Find where the given text appears and provide that cell's center as [X, Y] coordinate. 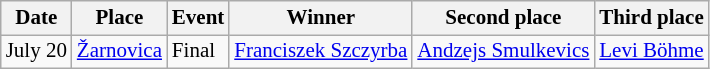
Winner [320, 18]
Place [120, 18]
Franciszek Szczyrba [320, 52]
Final [198, 52]
Žarnovica [120, 52]
Second place [503, 18]
Levi Böhme [651, 52]
July 20 [36, 52]
Andzejs Smulkevics [503, 52]
Event [198, 18]
Third place [651, 18]
Date [36, 18]
